Determine the [X, Y] coordinate at the center of the cell enclosing the given text.  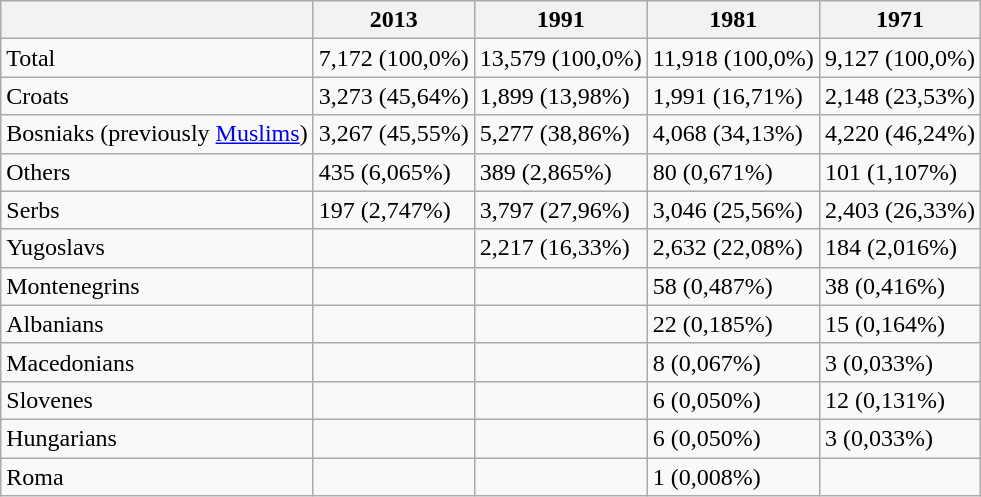
1971 [900, 20]
3,046 (25,56%) [733, 210]
1,991 (16,71%) [733, 96]
2013 [394, 20]
2,632 (22,08%) [733, 248]
Bosniaks (previously Muslims) [157, 134]
4,220 (46,24%) [900, 134]
Slovenes [157, 400]
11,918 (100,0%) [733, 58]
8 (0,067%) [733, 362]
1 (0,008%) [733, 477]
Hungarians [157, 438]
9,127 (100,0%) [900, 58]
Montenegrins [157, 286]
Total [157, 58]
101 (1,107%) [900, 172]
80 (0,671%) [733, 172]
Yugoslavs [157, 248]
2,217 (16,33%) [560, 248]
12 (0,131%) [900, 400]
3,267 (45,55%) [394, 134]
197 (2,747%) [394, 210]
1,899 (13,98%) [560, 96]
Albanians [157, 324]
13,579 (100,0%) [560, 58]
2,148 (23,53%) [900, 96]
7,172 (100,0%) [394, 58]
2,403 (26,33%) [900, 210]
Roma [157, 477]
22 (0,185%) [733, 324]
Croats [157, 96]
Macedonians [157, 362]
5,277 (38,86%) [560, 134]
58 (0,487%) [733, 286]
1981 [733, 20]
1991 [560, 20]
184 (2,016%) [900, 248]
15 (0,164%) [900, 324]
435 (6,065%) [394, 172]
Others [157, 172]
38 (0,416%) [900, 286]
3,797 (27,96%) [560, 210]
389 (2,865%) [560, 172]
3,273 (45,64%) [394, 96]
Serbs [157, 210]
4,068 (34,13%) [733, 134]
